Identify which cell holds the provided text, then report its (x, y) central coordinate. 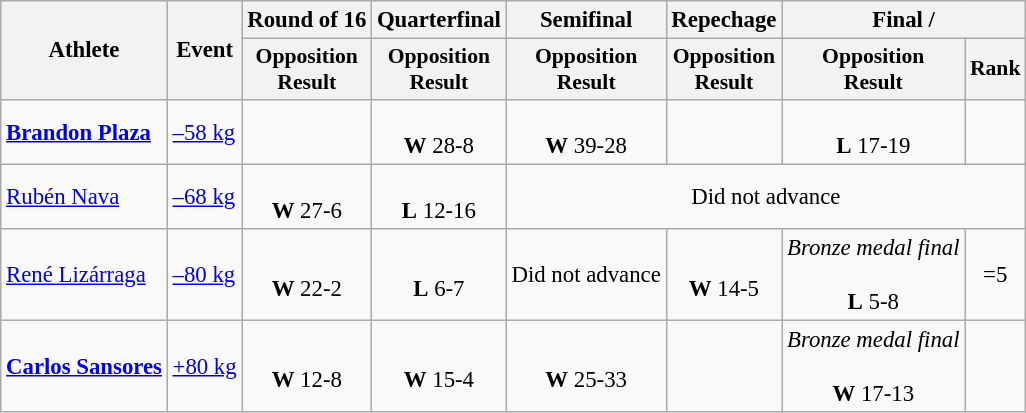
W 39-28 (586, 132)
Brandon Plaza (84, 132)
–58 kg (204, 132)
Bronze medal finalW 17-13 (874, 366)
Quarterfinal (440, 20)
W 12-8 (307, 366)
Carlos Sansores (84, 366)
Event (204, 50)
W 28-8 (440, 132)
L 12-16 (440, 196)
Rank (996, 70)
–68 kg (204, 196)
W 27-6 (307, 196)
L 17-19 (874, 132)
Round of 16 (307, 20)
Semifinal (586, 20)
W 15-4 (440, 366)
Athlete (84, 50)
W 22-2 (307, 275)
Bronze medal finalL 5-8 (874, 275)
W 14-5 (724, 275)
Repechage (724, 20)
Rubén Nava (84, 196)
+80 kg (204, 366)
=5 (996, 275)
René Lizárraga (84, 275)
W 25-33 (586, 366)
L 6-7 (440, 275)
Final / (904, 20)
–80 kg (204, 275)
